Scan for the cell matching the given text and deliver its (x, y) coordinate at center. 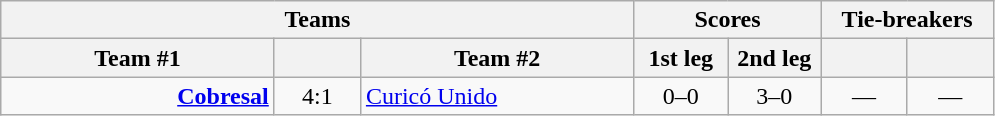
2nd leg (775, 58)
3–0 (775, 96)
Team #1 (138, 58)
Teams (318, 20)
Tie-breakers (907, 20)
1st leg (681, 58)
Cobresal (138, 96)
0–0 (681, 96)
Scores (728, 20)
Curicó Unido (497, 96)
Team #2 (497, 58)
4:1 (317, 96)
